Extract the (X, Y) coordinate from the center of the cell holding the provided text.  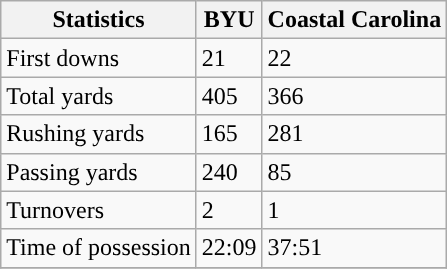
Time of possession (99, 248)
281 (354, 134)
405 (229, 96)
165 (229, 134)
BYU (229, 20)
366 (354, 96)
Rushing yards (99, 134)
Coastal Carolina (354, 20)
1 (354, 210)
22:09 (229, 248)
Turnovers (99, 210)
37:51 (354, 248)
85 (354, 172)
21 (229, 58)
Statistics (99, 20)
Passing yards (99, 172)
22 (354, 58)
Total yards (99, 96)
2 (229, 210)
First downs (99, 58)
240 (229, 172)
